Capture the cell that displays the provided text and extract its (x, y) central coordinate. 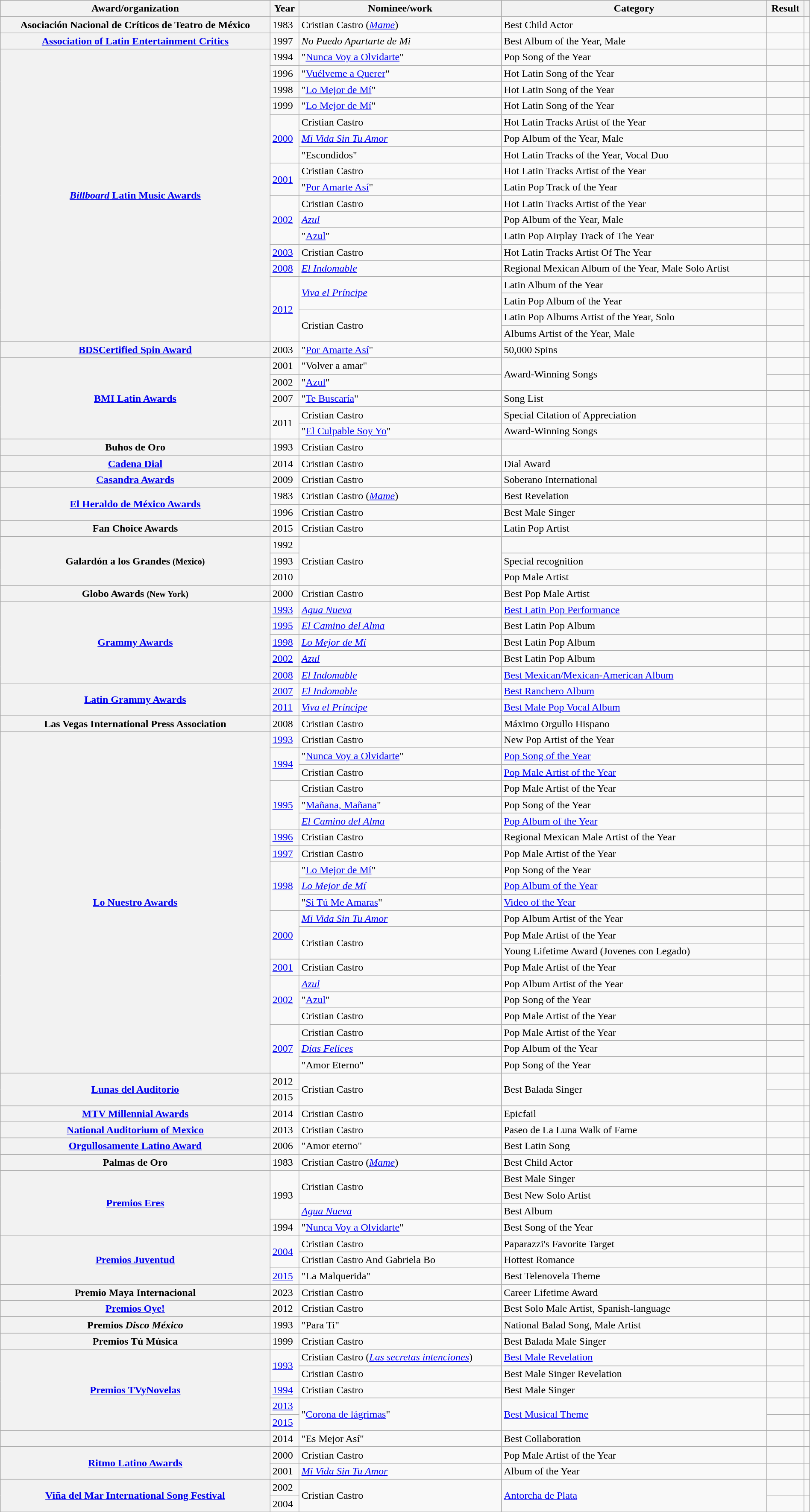
Year (285, 9)
"La Malquerida" (400, 1276)
Latin Pop Airplay Track of The Year (634, 236)
Fan Choice Awards (135, 529)
Asociación Nacional de Críticos de Teatro de México (135, 25)
"Amor eterno" (400, 1146)
Best Male Singer Revelation (634, 1374)
Best Pop Male Artist (634, 594)
Best New Solo Artist (634, 1195)
Lo Nuestro Awards (135, 903)
Galardón a los Grandes (Mexico) (135, 561)
Best Balada Male Singer (634, 1341)
"Corona de lágrimas" (400, 1414)
Hot Latin Tracks of the Year, Vocal Duo (634, 155)
National Auditorium of Mexico (135, 1130)
Premios Eres (135, 1203)
Billboard Latin Music Awards (135, 196)
Hottest Romance (634, 1260)
"Escondidos" (400, 155)
Young Lifetime Award (Jovenes con Legado) (634, 951)
"Para Ti" (400, 1325)
Award/organization (135, 9)
Hot Latin Tracks Artist Of The Year (634, 252)
Dial Award (634, 463)
Premio Maya Internacional (135, 1293)
Special Citation of Appreciation (634, 415)
Premios Juventud (135, 1260)
Pop Male Artist (634, 577)
Lunas del Auditorio (135, 1089)
Best Album (634, 1211)
"Es Mejor Así" (400, 1439)
Best Male Revelation (634, 1357)
Latin Grammy Awards (135, 699)
Latin Pop Album of the Year (634, 301)
1992 (285, 545)
2023 (285, 1293)
Nominee/work (400, 9)
Best Song of the Year (634, 1227)
Albums Artist of the Year, Male (634, 333)
Best Male Pop Vocal Album (634, 707)
Cristian Castro And Gabriela Bo (400, 1260)
50,000 Spins (634, 350)
Orgullosamente Latino Award (135, 1146)
2009 (285, 480)
"El Culpable Soy Yo" (400, 431)
Días Felices (400, 1049)
No Puedo Apartarte de Mi (400, 41)
Paparazzi's Favorite Target (634, 1244)
Premios TVyNovelas (135, 1390)
Song List (634, 398)
"Mañana, Mañana" (400, 805)
Latin Album of the Year (634, 285)
2010 (285, 577)
Regional Mexican Album of the Year, Male Solo Artist (634, 269)
Paseo de La Luna Walk of Fame (634, 1130)
Casandra Awards (135, 480)
Las Vegas International Press Association (135, 724)
Viña del Mar International Song Festival (135, 1495)
National Balad Song, Male Artist (634, 1325)
Association of Latin Entertainment Critics (135, 41)
Antorcha de Plata (634, 1495)
Career Lifetime Award (634, 1293)
Best Musical Theme (634, 1414)
"Vuélveme a Querer" (400, 73)
Best Revelation (634, 496)
Best Latin Pop Performance (634, 610)
"Volver a amar" (400, 366)
Video of the Year (634, 902)
"Si Tú Me Amaras" (400, 902)
Latin Pop Artist (634, 529)
Best Latin Song (634, 1146)
BMI Latin Awards (135, 398)
"Te Buscaría" (400, 398)
Best Ranchero Album (634, 691)
Cadena Dial (135, 463)
Buhos de Oro (135, 447)
Best Album of the Year, Male (634, 41)
2006 (285, 1146)
Cristian Castro (Las secretas intenciones) (400, 1357)
Premios Disco México (135, 1325)
New Pop Artist of the Year (634, 740)
El Heraldo de México Awards (135, 504)
Best Mexican/Mexican-American Album (634, 675)
Best Collaboration (634, 1439)
Category (634, 9)
Epicfail (634, 1114)
Palmas de Oro (135, 1162)
Ritmo Latino Awards (135, 1463)
BDSCertified Spin Award (135, 350)
Máximo Orgullo Hispano (634, 724)
Latin Pop Albums Artist of the Year, Solo (634, 317)
Result (786, 9)
"Amor Eterno" (400, 1065)
Premios Oye! (135, 1309)
Best Telenovela Theme (634, 1276)
Globo Awards (New York) (135, 594)
Best Balada Singer (634, 1089)
Best Solo Male Artist, Spanish-language (634, 1309)
Soberano International (634, 480)
Premios Tú Música (135, 1341)
MTV Millennial Awards (135, 1114)
Album of the Year (634, 1471)
Grammy Awards (135, 642)
Regional Mexican Male Artist of the Year (634, 837)
Latin Pop Track of the Year (634, 187)
Special recognition (634, 561)
